Pinpoint the cell where the given text exists, returning its (X, Y) midpoint coordinate. 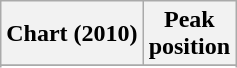
Peakposition (189, 34)
Chart (2010) (72, 34)
